Scan for the cell matching the given text and deliver its [x, y] coordinate at center. 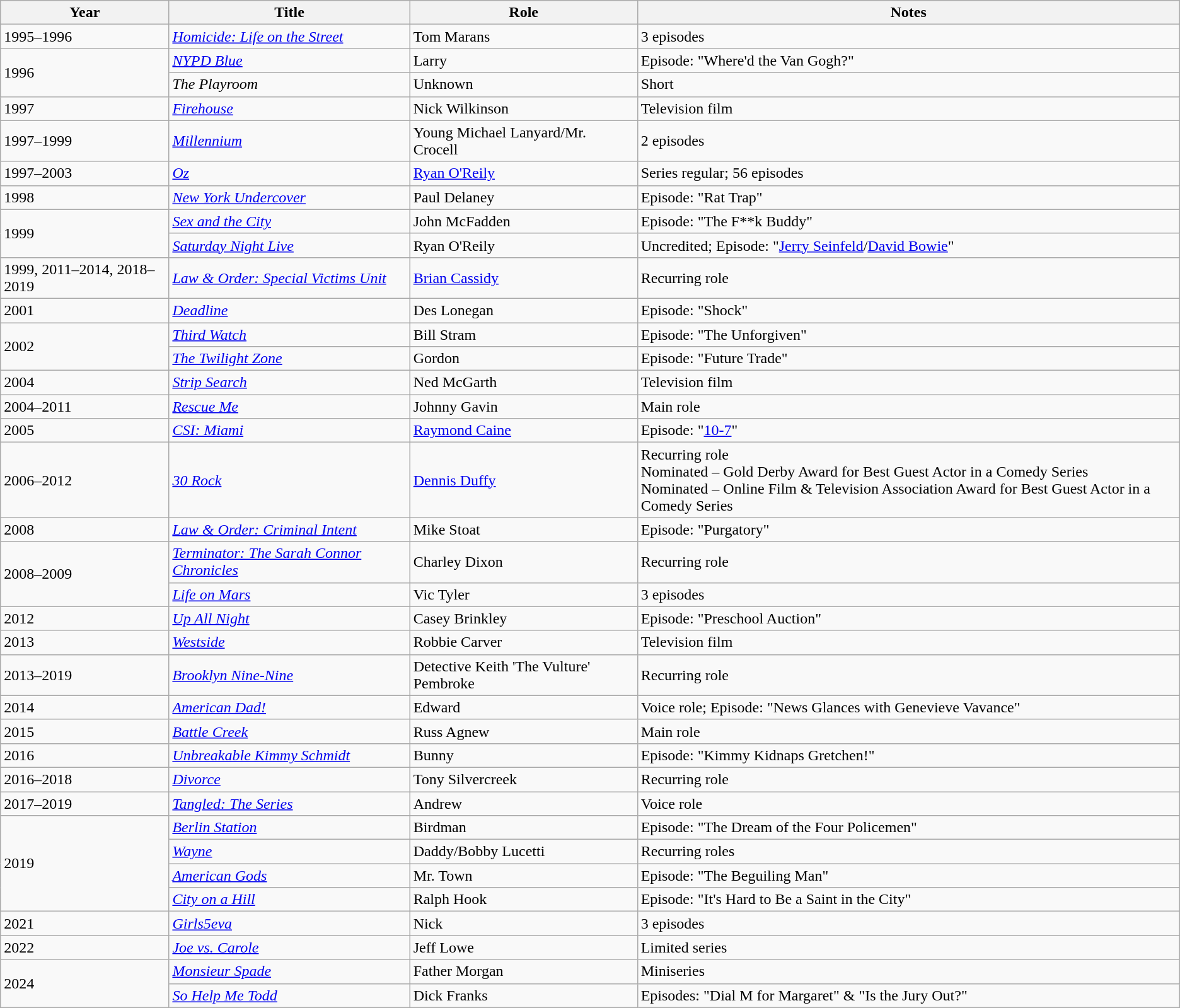
Limited series [908, 947]
Episode: "It's Hard to Be a Saint in the City" [908, 900]
Nick Wilkinson [523, 108]
1997 [84, 108]
Millennium [289, 141]
Larry [523, 61]
American Gods [289, 876]
2022 [84, 947]
Episode: "Kimmy Kidnaps Gretchen!" [908, 755]
Bill Stram [523, 335]
2008–2009 [84, 574]
1998 [84, 197]
John McFadden [523, 221]
Ralph Hook [523, 900]
Rescue Me [289, 407]
Miniseries [908, 971]
Battle Creek [289, 731]
Paul Delaney [523, 197]
Homicide: Life on the Street [289, 37]
2014 [84, 707]
Dick Franks [523, 995]
The Twilight Zone [289, 359]
Firehouse [289, 108]
Jeff Lowe [523, 947]
So Help Me Todd [289, 995]
Episode: "Shock" [908, 310]
1999 [84, 233]
Raymond Caine [523, 431]
Unbreakable Kimmy Schmidt [289, 755]
Dennis Duffy [523, 480]
Voice role; Episode: "News Glances with Genevieve Vavance" [908, 707]
Des Lonegan [523, 310]
2012 [84, 618]
New York Undercover [289, 197]
Joe vs. Carole [289, 947]
2004–2011 [84, 407]
Law & Order: Special Victims Unit [289, 277]
2015 [84, 731]
Birdman [523, 828]
Charley Dixon [523, 562]
2017–2019 [84, 804]
2013 [84, 642]
Wayne [289, 852]
Saturday Night Live [289, 245]
Tony Silvercreek [523, 779]
2013–2019 [84, 675]
2005 [84, 431]
Tom Marans [523, 37]
Berlin Station [289, 828]
2016 [84, 755]
Father Morgan [523, 971]
Episode: "Future Trade" [908, 359]
Bunny [523, 755]
30 Rock [289, 480]
Vic Tyler [523, 594]
Episode: "10-7" [908, 431]
Year [84, 13]
Series regular; 56 episodes [908, 173]
Casey Brinkley [523, 618]
2 episodes [908, 141]
Sex and the City [289, 221]
2021 [84, 924]
Law & Order: Criminal Intent [289, 530]
Divorce [289, 779]
Brooklyn Nine-Nine [289, 675]
2001 [84, 310]
2002 [84, 347]
Episode: "Rat Trap" [908, 197]
1995–1996 [84, 37]
Episodes: "Dial M for Margaret" & "Is the Jury Out?" [908, 995]
1999, 2011–2014, 2018–2019 [84, 277]
Johnny Gavin [523, 407]
Daddy/Bobby Lucetti [523, 852]
Unknown [523, 84]
American Dad! [289, 707]
City on a Hill [289, 900]
Terminator: The Sarah Connor Chronicles [289, 562]
Episode: "The Unforgiven" [908, 335]
Ned McGarth [523, 383]
Detective Keith 'The Vulture' Pembroke [523, 675]
2019 [84, 864]
The Playroom [289, 84]
Episode: "The Beguiling Man" [908, 876]
Recurring roles [908, 852]
Oz [289, 173]
Title [289, 13]
NYPD Blue [289, 61]
Mr. Town [523, 876]
Life on Mars [289, 594]
Girls5eva [289, 924]
Episode: "Preschool Auction" [908, 618]
2008 [84, 530]
2024 [84, 983]
Deadline [289, 310]
Westside [289, 642]
Robbie Carver [523, 642]
Brian Cassidy [523, 277]
Russ Agnew [523, 731]
2006–2012 [84, 480]
2004 [84, 383]
CSI: Miami [289, 431]
Nick [523, 924]
Episode: "Where'd the Van Gogh?" [908, 61]
Edward [523, 707]
Episode: "Purgatory" [908, 530]
Tangled: The Series [289, 804]
Episode: "The F**k Buddy" [908, 221]
Gordon [523, 359]
Role [523, 13]
1997–1999 [84, 141]
Up All Night [289, 618]
1996 [84, 72]
Episode: "The Dream of the Four Policemen" [908, 828]
Monsieur Spade [289, 971]
Uncredited; Episode: "Jerry Seinfeld/David Bowie" [908, 245]
Andrew [523, 804]
Mike Stoat [523, 530]
Notes [908, 13]
Young Michael Lanyard/Mr. Crocell [523, 141]
Third Watch [289, 335]
2016–2018 [84, 779]
1997–2003 [84, 173]
Short [908, 84]
Voice role [908, 804]
Strip Search [289, 383]
